Return the (X, Y) coordinate for the center point of the cell that contains the specified text.  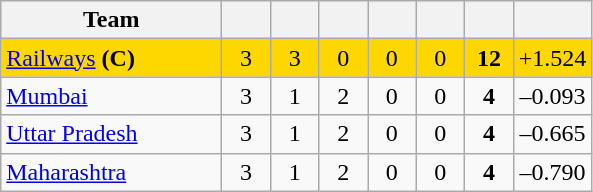
–0.093 (552, 96)
–0.665 (552, 134)
–0.790 (552, 172)
12 (490, 58)
Railways (C) (112, 58)
Uttar Pradesh (112, 134)
Mumbai (112, 96)
Maharashtra (112, 172)
Team (112, 20)
+1.524 (552, 58)
